Determine the (X, Y) coordinate at the center of the cell enclosing the given text.  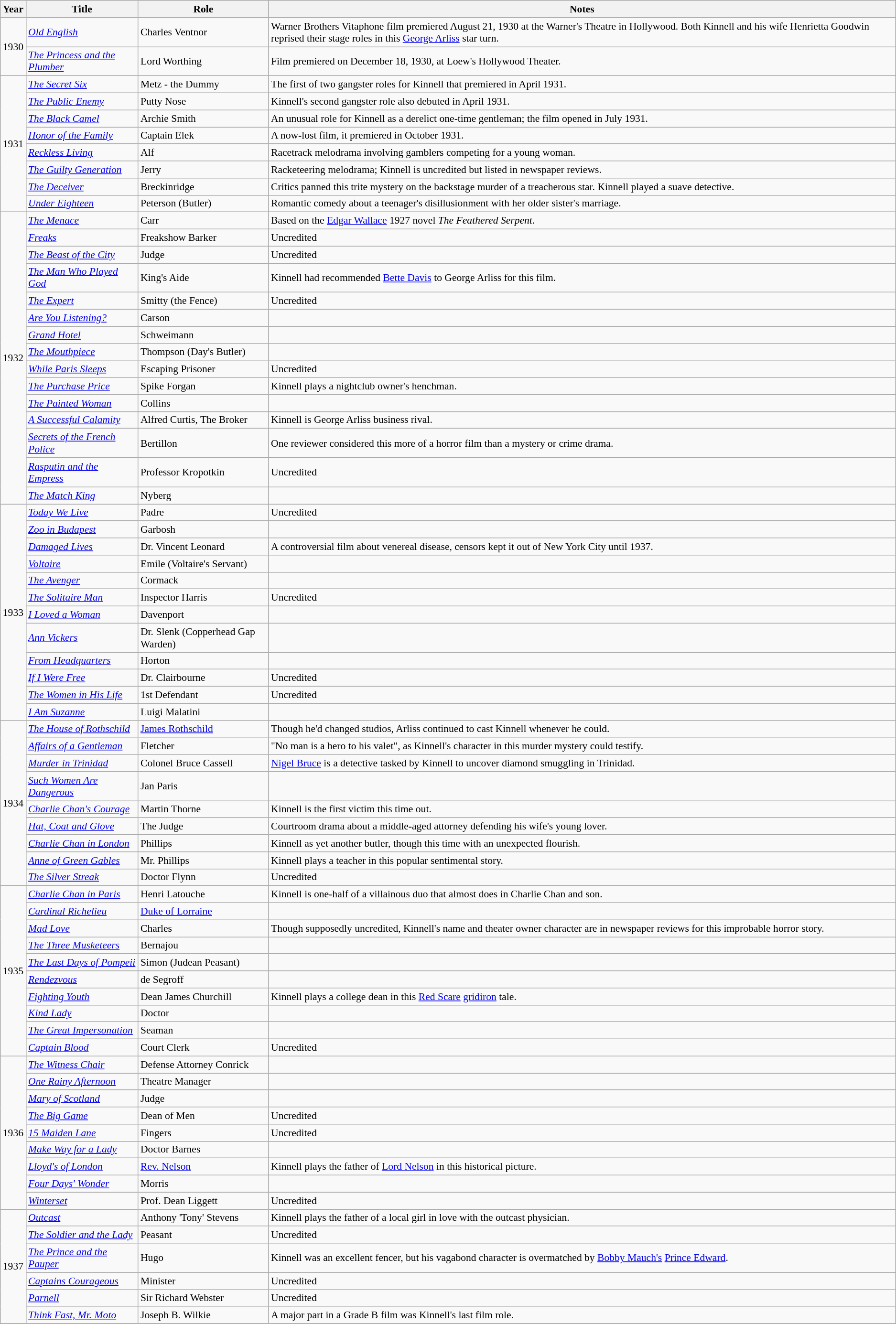
1934 (13, 803)
Ann Vickers (82, 637)
Defense Attorney Conrick (204, 1065)
Rasputin and the Empress (82, 472)
The Guilty Generation (82, 170)
Winterset (82, 1201)
The Secret Six (82, 85)
Lloyd's of London (82, 1167)
Dr. Vincent Leonard (204, 547)
Nyberg (204, 495)
Doctor Flynn (204, 877)
Anne of Green Gables (82, 861)
Under Eighteen (82, 204)
King's Aide (204, 278)
Doctor (204, 1013)
Fingers (204, 1133)
The Deceiver (82, 187)
The Menace (82, 221)
Martin Thorne (204, 809)
Rendezvous (82, 980)
Inspector Harris (204, 598)
The Mouthpiece (82, 352)
Alf (204, 153)
1933 (13, 613)
Kinnell plays a nightclub owner's henchman. (582, 386)
1932 (13, 358)
Freakshow Barker (204, 238)
Voltaire (82, 564)
Mr. Phillips (204, 861)
Duke of Lorraine (204, 912)
Dean James Churchill (204, 997)
Thompson (Day's Butler) (204, 352)
Damaged Lives (82, 547)
The Judge (204, 827)
Though supposedly uncredited, Kinnell's name and theater owner character are in newspaper reviews for this improbable horror story. (582, 928)
Archie Smith (204, 118)
The Last Days of Pompeii (82, 963)
Cormack (204, 581)
Racetrack melodrama involving gamblers competing for a young woman. (582, 153)
The House of Rothschild (82, 729)
"No man is a hero to his valet", as Kinnell's character in this murder mystery could testify. (582, 746)
Charlie Chan in London (82, 843)
Reckless Living (82, 153)
Racketeering melodrama; Kinnell is uncredited but listed in newspaper reviews. (582, 170)
Kinnell had recommended Bette Davis to George Arliss for this film. (582, 278)
Jan Paris (204, 786)
Notes (582, 9)
Emile (Voltaire's Servant) (204, 564)
Prof. Dean Liggett (204, 1201)
Kinnell plays a teacher in this popular sentimental story. (582, 861)
Professor Kropotkin (204, 472)
Mary of Scotland (82, 1099)
Horton (204, 661)
Peterson (Butler) (204, 204)
One reviewer considered this more of a horror film than a mystery or crime drama. (582, 443)
Phillips (204, 843)
Dr. Clairbourne (204, 678)
Colonel Bruce Cassell (204, 763)
Kinnell was an excellent fencer, but his vagabond character is overmatched by Bobby Mauch's Prince Edward. (582, 1258)
Minister (204, 1281)
Charlie Chan's Courage (82, 809)
Hat, Coat and Glove (82, 827)
A Successful Calamity (82, 420)
Bertillon (204, 443)
Zoo in Budapest (82, 530)
The Solitaire Man (82, 598)
Though he'd changed studios, Arliss continued to cast Kinnell whenever he could. (582, 729)
Are You Listening? (82, 318)
Film premiered on December 18, 1930, at Loew's Hollywood Theater. (582, 61)
1930 (13, 47)
Bernajou (204, 946)
An unusual role for Kinnell as a derelict one-time gentleman; the film opened in July 1931. (582, 118)
Alfred Curtis, The Broker (204, 420)
Parnell (82, 1298)
Critics panned this trite mystery on the backstage murder of a treacherous star. Kinnell played a suave detective. (582, 187)
Escaping Prisoner (204, 369)
Luigi Malatini (204, 712)
Dr. Slenk (Copperhead Gap Warden) (204, 637)
Kinnell plays a college dean in this Red Scare gridiron tale. (582, 997)
Kinnell plays the father of a local girl in love with the outcast physician. (582, 1218)
Outcast (82, 1218)
Putty Nose (204, 102)
Charles (204, 928)
Freaks (82, 238)
Murder in Trinidad (82, 763)
15 Maiden Lane (82, 1133)
Schweimann (204, 335)
Metz - the Dummy (204, 85)
The Great Impersonation (82, 1031)
Kinnell is the first victim this time out. (582, 809)
Today We Live (82, 513)
The Avenger (82, 581)
Kind Lady (82, 1013)
Breckinridge (204, 187)
Carr (204, 221)
Honor of the Family (82, 136)
The Women in His Life (82, 695)
Charles Ventnor (204, 32)
Anthony 'Tony' Stevens (204, 1218)
Court Clerk (204, 1048)
Courtroom drama about a middle-aged attorney defending his wife's young lover. (582, 827)
The Princess and the Plumber (82, 61)
Title (82, 9)
1st Defendant (204, 695)
Sir Richard Webster (204, 1298)
I Am Suzanne (82, 712)
The Purchase Price (82, 386)
A major part in a Grade B film was Kinnell's last film role. (582, 1315)
A controversial film about venereal disease, censors kept it out of New York City until 1937. (582, 547)
The Witness Chair (82, 1065)
One Rainy Afternoon (82, 1082)
Affairs of a Gentleman (82, 746)
I Loved a Woman (82, 615)
Captain Blood (82, 1048)
The Soldier and the Lady (82, 1235)
The Painted Woman (82, 403)
The Public Enemy (82, 102)
Seaman (204, 1031)
Lord Worthing (204, 61)
James Rothschild (204, 729)
A now-lost film, it premiered in October 1931. (582, 136)
Fighting Youth (82, 997)
Romantic comedy about a teenager's disillusionment with her older sister's marriage. (582, 204)
The Man Who Played God (82, 278)
The Black Camel (82, 118)
1931 (13, 144)
The Silver Streak (82, 877)
Doctor Barnes (204, 1150)
The Three Musketeers (82, 946)
1935 (13, 971)
Simon (Judean Peasant) (204, 963)
Kinnell is one-half of a villainous duo that almost does in Charlie Chan and son. (582, 894)
Spike Forgan (204, 386)
Role (204, 9)
Kinnell plays the father of Lord Nelson in this historical picture. (582, 1167)
Cardinal Richelieu (82, 912)
If I Were Free (82, 678)
Such Women Are Dangerous (82, 786)
While Paris Sleeps (82, 369)
Kinnell's second gangster role also debuted in April 1931. (582, 102)
Based on the Edgar Wallace 1927 novel The Feathered Serpent. (582, 221)
The Beast of the City (82, 255)
Think Fast, Mr. Moto (82, 1315)
Four Days' Wonder (82, 1184)
Mad Love (82, 928)
Jerry (204, 170)
Joseph B. Wilkie (204, 1315)
Secrets of the French Police (82, 443)
Carson (204, 318)
Old English (82, 32)
Captains Courageous (82, 1281)
Theatre Manager (204, 1082)
Charlie Chan in Paris (82, 894)
Peasant (204, 1235)
Fletcher (204, 746)
Garbosh (204, 530)
Nigel Bruce is a detective tasked by Kinnell to uncover diamond smuggling in Trinidad. (582, 763)
1936 (13, 1132)
Kinnell as yet another butler, though this time with an unexpected flourish. (582, 843)
Collins (204, 403)
From Headquarters (82, 661)
Smitty (the Fence) (204, 301)
de Segroff (204, 980)
Grand Hotel (82, 335)
Davenport (204, 615)
1937 (13, 1266)
Kinnell is George Arliss business rival. (582, 420)
Morris (204, 1184)
Dean of Men (204, 1116)
The first of two gangster roles for Kinnell that premiered in April 1931. (582, 85)
Rev. Nelson (204, 1167)
Captain Elek (204, 136)
Hugo (204, 1258)
Henri Latouche (204, 894)
The Prince and the Pauper (82, 1258)
The Expert (82, 301)
Make Way for a Lady (82, 1150)
The Big Game (82, 1116)
The Match King (82, 495)
Year (13, 9)
Padre (204, 513)
